Output the (x, y) coordinate of the center of the cell containing the given text.  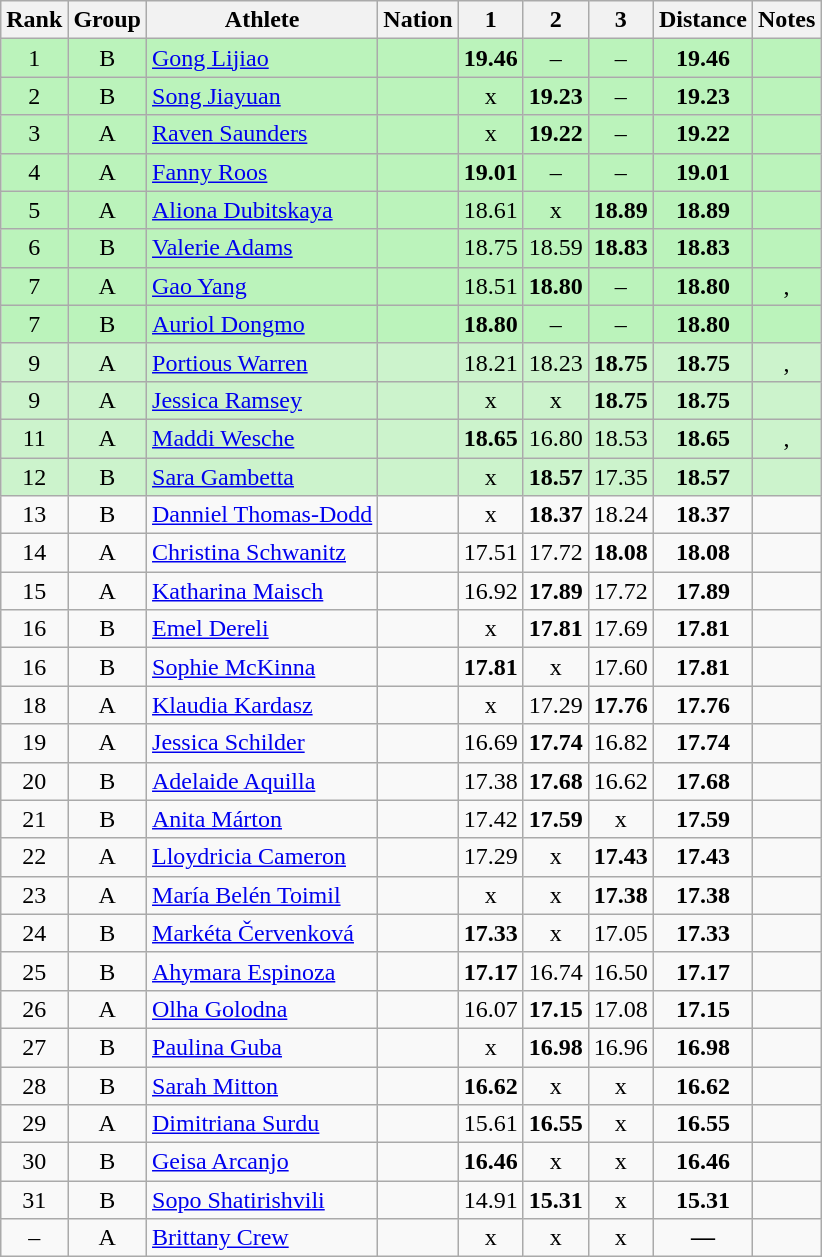
16.69 (490, 743)
15.61 (490, 1124)
16.07 (490, 1009)
Maddi Wesche (262, 438)
17.51 (490, 553)
Lloydricia Cameron (262, 857)
18.21 (490, 362)
28 (34, 1085)
24 (34, 933)
18.51 (490, 286)
— (702, 1238)
María Belén Toimil (262, 895)
19 (34, 743)
Sara Gambetta (262, 477)
20 (34, 781)
Katharina Maisch (262, 591)
Christina Schwanitz (262, 553)
31 (34, 1200)
Valerie Adams (262, 248)
Jessica Ramsey (262, 400)
Sarah Mitton (262, 1085)
30 (34, 1162)
26 (34, 1009)
23 (34, 895)
17.05 (620, 933)
17.69 (620, 629)
Raven Saunders (262, 134)
Aliona Dubitskaya (262, 210)
12 (34, 477)
27 (34, 1047)
17.08 (620, 1009)
18.61 (490, 210)
21 (34, 819)
Jessica Schilder (262, 743)
Athlete (262, 20)
6 (34, 248)
Auriol Dongmo (262, 324)
14 (34, 553)
Gao Yang (262, 286)
17.60 (620, 667)
22 (34, 857)
18.53 (620, 438)
25 (34, 971)
Sopo Shatirishvili (262, 1200)
Anita Márton (262, 819)
Ahymara Espinoza (262, 971)
Fanny Roos (262, 172)
15 (34, 591)
Dimitriana Surdu (262, 1124)
Danniel Thomas-Dodd (262, 515)
16.80 (556, 438)
Paulina Guba (262, 1047)
Olha Golodna (262, 1009)
16.92 (490, 591)
16.82 (620, 743)
Group (108, 20)
Gong Lijiao (262, 58)
Sophie McKinna (262, 667)
Distance (702, 20)
Geisa Arcanjo (262, 1162)
18.24 (620, 515)
16.50 (620, 971)
Notes (786, 20)
13 (34, 515)
Markéta Červenková (262, 933)
18.23 (556, 362)
5 (34, 210)
17.42 (490, 819)
18.59 (556, 248)
16.96 (620, 1047)
Song Jiayuan (262, 96)
17.35 (620, 477)
18 (34, 705)
Nation (418, 20)
11 (34, 438)
Adelaide Aquilla (262, 781)
4 (34, 172)
Emel Dereli (262, 629)
Portious Warren (262, 362)
Brittany Crew (262, 1238)
Klaudia Kardasz (262, 705)
16.74 (556, 971)
14.91 (490, 1200)
Rank (34, 20)
29 (34, 1124)
